Search for the cell housing the specified text and yield its (X, Y) center coordinate. 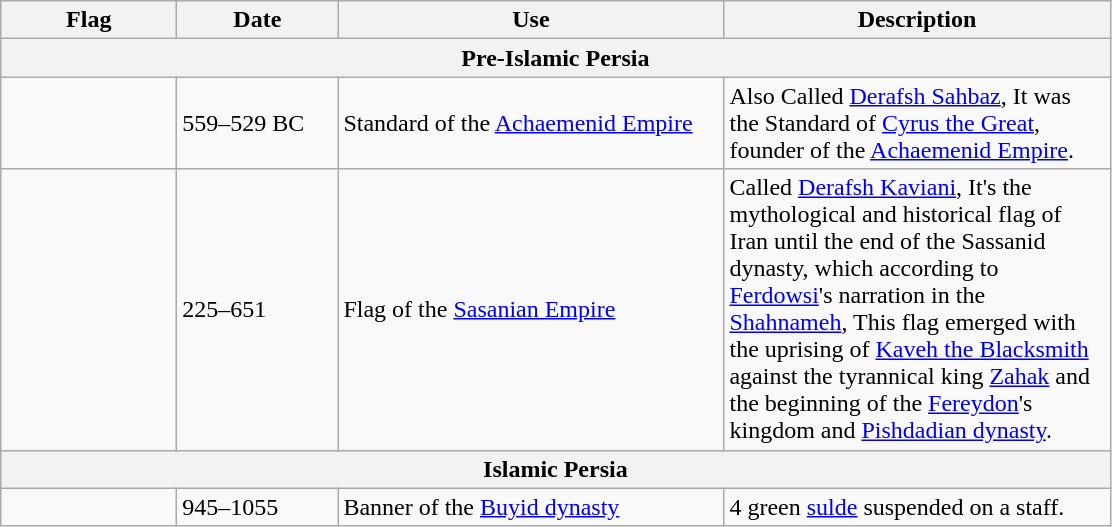
Islamic Persia (556, 469)
4 green sulde suspended on a staff. (917, 507)
Standard of the Achaemenid Empire (531, 123)
Description (917, 20)
559–529 BC (258, 123)
225–651 (258, 310)
945–1055 (258, 507)
Flag (89, 20)
Pre-Islamic Persia (556, 58)
Date (258, 20)
Also Called Derafsh Sahbaz, It was the Standard of Cyrus the Great, founder of the Achaemenid Empire. (917, 123)
Banner of the Buyid dynasty (531, 507)
Use (531, 20)
Flag of the Sasanian Empire (531, 310)
